Pinpoint the cell where the given text exists, returning its [x, y] midpoint coordinate. 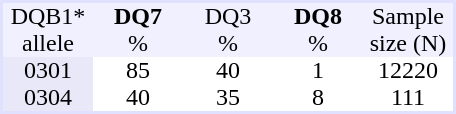
DQ7 [138, 16]
1 [318, 70]
0301 [48, 70]
Sample [408, 16]
8 [318, 98]
0304 [48, 98]
12220 [408, 70]
size (N) [408, 44]
DQ8 [318, 16]
allele [48, 44]
35 [228, 98]
85 [138, 70]
111 [408, 98]
DQ3 [228, 16]
DQB1* [48, 16]
